Provide the (X, Y) coordinate of the cell's center where the given text is located.  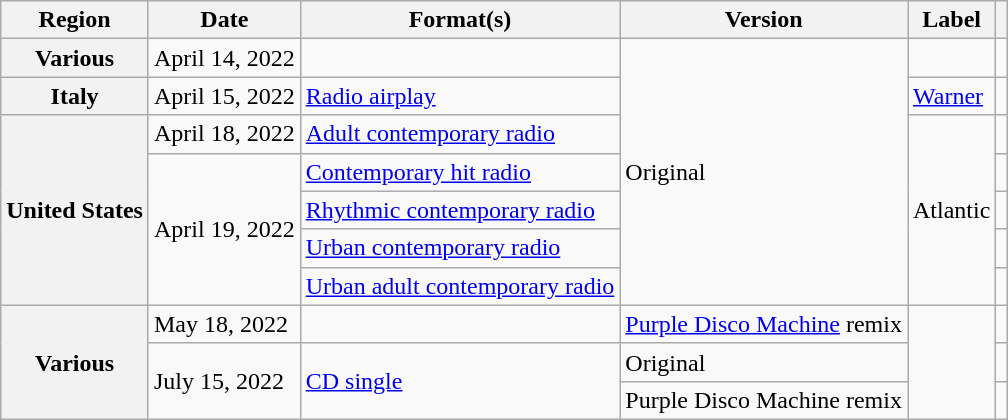
April 19, 2022 (224, 229)
Rhythmic contemporary radio (460, 210)
Version (764, 20)
Italy (75, 96)
April 18, 2022 (224, 134)
Warner (952, 96)
Region (75, 20)
United States (75, 210)
Label (952, 20)
Urban adult contemporary radio (460, 286)
Adult contemporary radio (460, 134)
April 15, 2022 (224, 96)
April 14, 2022 (224, 58)
Date (224, 20)
Radio airplay (460, 96)
Atlantic (952, 210)
July 15, 2022 (224, 381)
CD single (460, 381)
May 18, 2022 (224, 324)
Contemporary hit radio (460, 172)
Urban contemporary radio (460, 248)
Format(s) (460, 20)
